Return the [x, y] coordinate for the center point of the cell that contains the specified text.  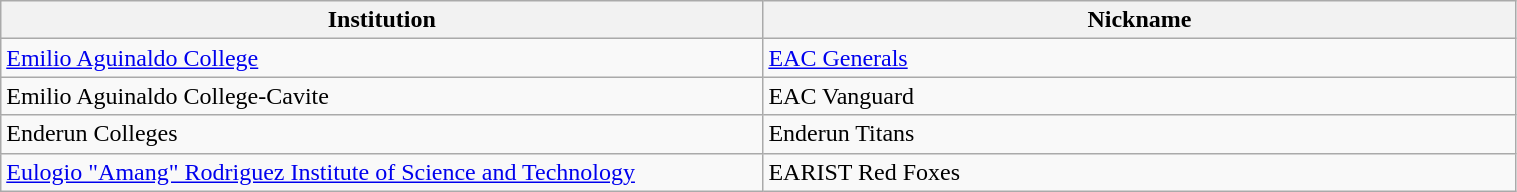
EAC Vanguard [1140, 96]
EAC Generals [1140, 58]
Emilio Aguinaldo College [382, 58]
Nickname [1140, 20]
Enderun Titans [1140, 134]
Enderun Colleges [382, 134]
Emilio Aguinaldo College-Cavite [382, 96]
Institution [382, 20]
EARIST Red Foxes [1140, 172]
Eulogio "Amang" Rodriguez Institute of Science and Technology [382, 172]
